Extract the [x, y] coordinate from the center of the cell holding the provided text.  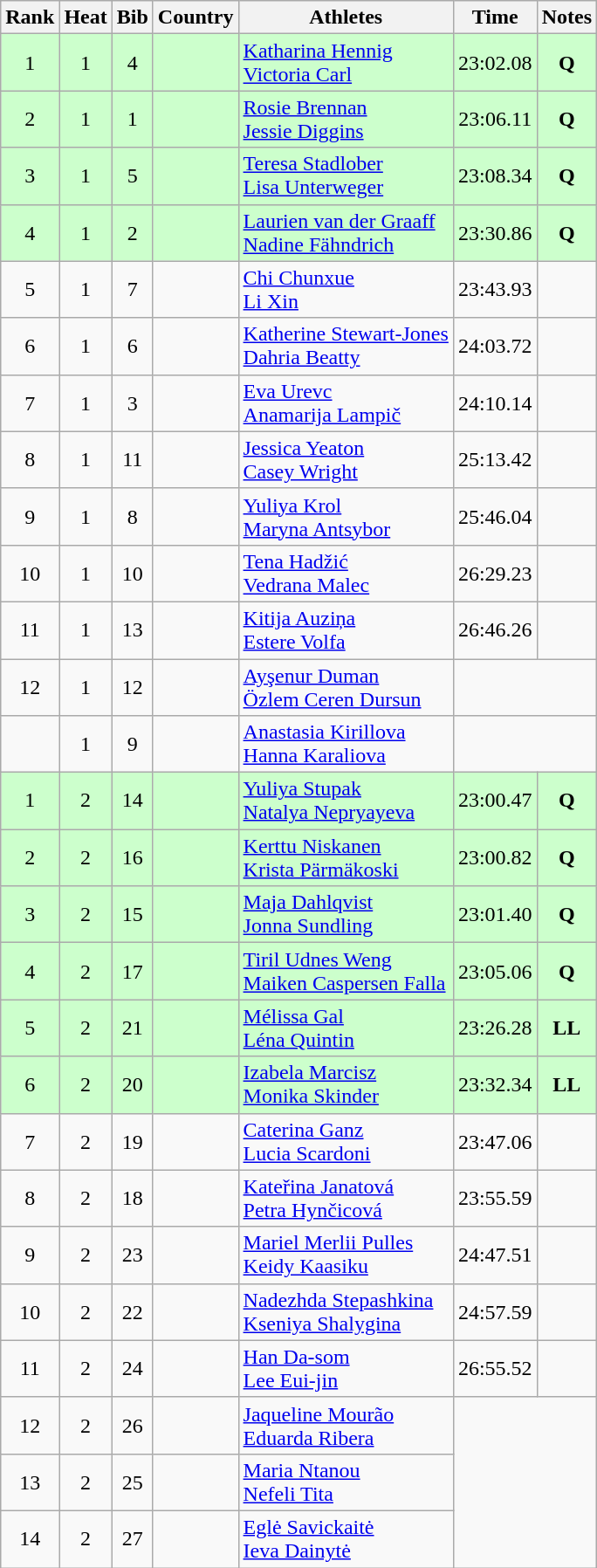
23:00.82 [495, 857]
Anastasia KirillovaHanna Karaliova [346, 744]
23:55.59 [495, 1198]
26 [133, 1425]
23:32.34 [495, 1084]
Mariel Merlii PullesKeidy Kaasiku [346, 1255]
Notes [566, 17]
24:57.59 [495, 1311]
23:01.40 [495, 915]
Time [495, 17]
24:47.51 [495, 1255]
Athletes [346, 17]
Heat [86, 17]
23:00.47 [495, 801]
Ayşenur DumanÖzlem Ceren Dursun [346, 686]
23:05.06 [495, 971]
Maja DahlqvistJonna Sundling [346, 915]
23:43.93 [495, 290]
Maria NtanouNefeli Tita [346, 1482]
23:26.28 [495, 1028]
26:29.23 [495, 573]
Laurien van der GraaffNadine Fähndrich [346, 232]
24:10.14 [495, 403]
Yuliya KrolMaryna Antsybor [346, 517]
21 [133, 1028]
Rosie BrennanJessie Diggins [346, 119]
24:03.72 [495, 346]
17 [133, 971]
Han Da-somLee Eui-jin [346, 1369]
15 [133, 915]
20 [133, 1084]
Kateřina JanatováPetra Hynčicová [346, 1198]
Eva UrevcAnamarija Lampič [346, 403]
25 [133, 1482]
Katherine Stewart-JonesDahria Beatty [346, 346]
Tiril Udnes WengMaiken Caspersen Falla [346, 971]
Mélissa GalLéna Quintin [346, 1028]
22 [133, 1311]
Kerttu NiskanenKrista Pärmäkoski [346, 857]
26:55.52 [495, 1369]
Bib [133, 17]
24 [133, 1369]
18 [133, 1198]
19 [133, 1142]
Jaqueline MourãoEduarda Ribera [346, 1425]
Nadezhda StepashkinaKseniya Shalygina [346, 1311]
25:13.42 [495, 459]
Katharina HennigVictoria Carl [346, 63]
Yuliya StupakNatalya Nepryayeva [346, 801]
Tena HadžićVedrana Malec [346, 573]
23:02.08 [495, 63]
23 [133, 1255]
23:08.34 [495, 176]
25:46.04 [495, 517]
23:47.06 [495, 1142]
23:30.86 [495, 232]
Izabela MarciszMonika Skinder [346, 1084]
Country [196, 17]
Teresa StadloberLisa Unterweger [346, 176]
Caterina GanzLucia Scardoni [346, 1142]
26:46.26 [495, 630]
16 [133, 857]
23:06.11 [495, 119]
27 [133, 1538]
Chi ChunxueLi Xin [346, 290]
Kitija AuziņaEstere Volfa [346, 630]
Rank [30, 17]
Jessica YeatonCasey Wright [346, 459]
Eglė SavickaitėIeva Dainytė [346, 1538]
